Extract the [X, Y] coordinate from the center of the cell holding the provided text.  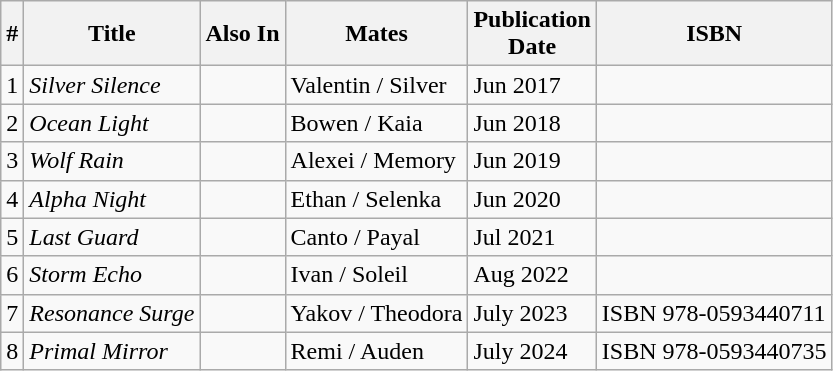
4 [12, 199]
5 [12, 237]
Remi / Auden [376, 351]
ISBN 978-0593440735 [714, 351]
Aug 2022 [532, 275]
Canto / Payal [376, 237]
Ethan / Selenka [376, 199]
7 [12, 313]
Bowen / Kaia [376, 123]
Title [112, 34]
Mates [376, 34]
Resonance Surge [112, 313]
Wolf Rain [112, 161]
Also In [242, 34]
Last Guard [112, 237]
Primal Mirror [112, 351]
Ivan / Soleil [376, 275]
ISBN [714, 34]
# [12, 34]
Jul 2021 [532, 237]
6 [12, 275]
July 2023 [532, 313]
Alpha Night [112, 199]
Ocean Light [112, 123]
Yakov / Theodora [376, 313]
2 [12, 123]
Jun 2019 [532, 161]
1 [12, 85]
3 [12, 161]
Jun 2018 [532, 123]
Jun 2020 [532, 199]
PublicationDate [532, 34]
Silver Silence [112, 85]
8 [12, 351]
July 2024 [532, 351]
Alexei / Memory [376, 161]
Jun 2017 [532, 85]
Valentin / Silver [376, 85]
Storm Echo [112, 275]
ISBN 978-0593440711 [714, 313]
